Locate the cell with the specified text and output its [x, y] center coordinate. 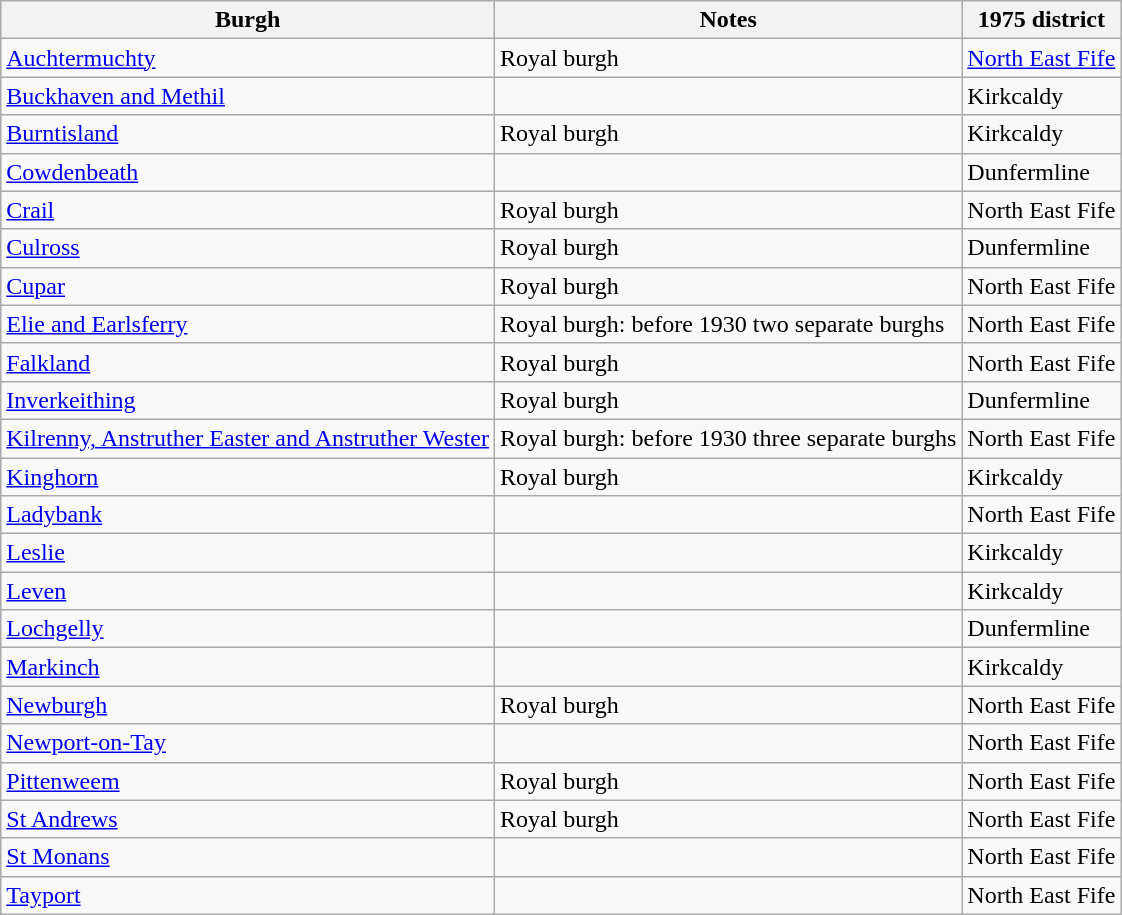
Markinch [248, 667]
Buckhaven and Methil [248, 96]
Newburgh [248, 705]
St Andrews [248, 819]
Leslie [248, 553]
Kilrenny, Anstruther Easter and Anstruther Wester [248, 438]
St Monans [248, 857]
Auchtermuchty [248, 58]
Burntisland [248, 134]
Lochgelly [248, 629]
Newport-on-Tay [248, 743]
1975 district [1042, 20]
Cupar [248, 286]
Inverkeithing [248, 400]
Elie and Earlsferry [248, 324]
Culross [248, 248]
Ladybank [248, 515]
Leven [248, 591]
Royal burgh: before 1930 three separate burghs [728, 438]
Burgh [248, 20]
Falkland [248, 362]
Tayport [248, 895]
Kinghorn [248, 477]
Crail [248, 210]
Pittenweem [248, 781]
Cowdenbeath [248, 172]
Royal burgh: before 1930 two separate burghs [728, 324]
Notes [728, 20]
